Return [X, Y] of the center of cell containing provided text 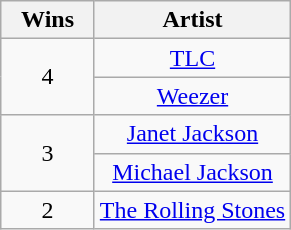
2 [48, 210]
Artist [192, 20]
TLC [192, 58]
Janet Jackson [192, 134]
The Rolling Stones [192, 210]
3 [48, 153]
Michael Jackson [192, 172]
Wins [48, 20]
Weezer [192, 96]
4 [48, 77]
